Search for the cell housing the specified text and yield its [X, Y] center coordinate. 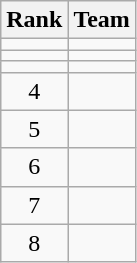
5 [34, 129]
6 [34, 167]
Team [102, 20]
Rank [34, 20]
7 [34, 205]
4 [34, 91]
8 [34, 243]
